Pinpoint the cell where the given text exists, returning its (X, Y) midpoint coordinate. 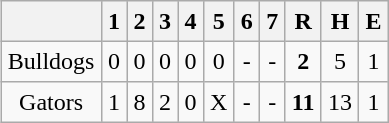
11 (303, 102)
6 (247, 21)
8 (140, 102)
13 (340, 102)
4 (191, 21)
H (340, 21)
7 (273, 21)
E (374, 21)
X (218, 102)
Gators (51, 102)
Bulldogs (51, 61)
3 (165, 21)
R (303, 21)
